Return the (X, Y) coordinate for the center point of the cell that contains the specified text.  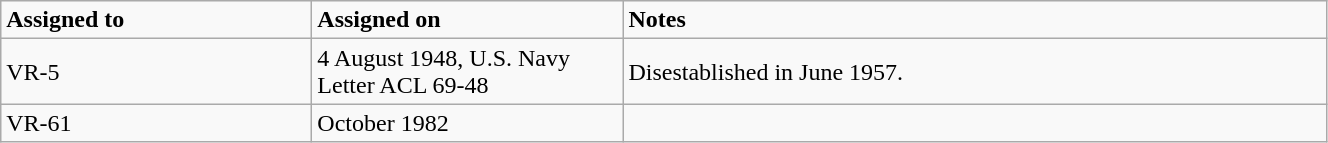
Assigned to (156, 20)
Notes (975, 20)
4 August 1948, U.S. Navy Letter ACL 69-48 (468, 72)
Assigned on (468, 20)
Disestablished in June 1957. (975, 72)
VR-61 (156, 123)
October 1982 (468, 123)
VR-5 (156, 72)
